Scan for the cell matching the given text and deliver its (X, Y) coordinate at center. 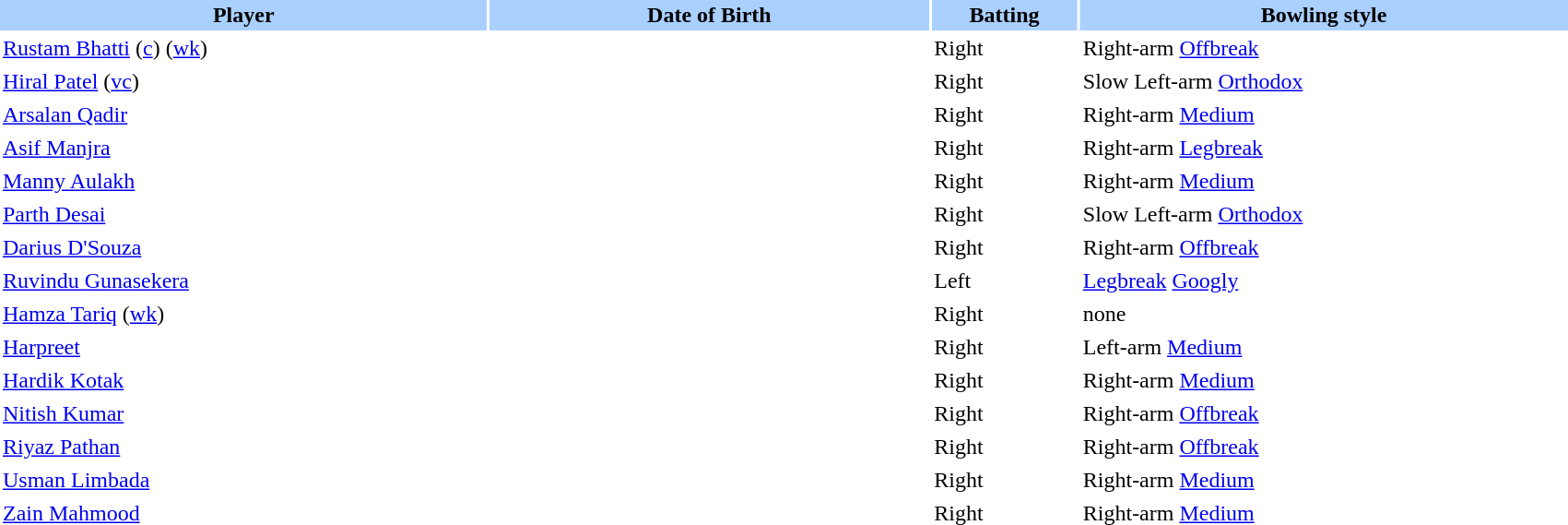
Usman Limbada (243, 480)
Left-arm Medium (1324, 347)
Left (1005, 280)
Ruvindu Gunasekera (243, 280)
Right-arm Legbreak (1324, 148)
Arsalan Qadir (243, 114)
Bowling style (1324, 15)
Asif Manjra (243, 148)
Player (243, 15)
Parth Desai (243, 214)
Darius D'Souza (243, 247)
Manny Aulakh (243, 181)
Harpreet (243, 347)
Date of Birth (710, 15)
Batting (1005, 15)
Nitish Kumar (243, 413)
Riyaz Pathan (243, 447)
Hiral Patel (vc) (243, 81)
Legbreak Googly (1324, 280)
Hardik Kotak (243, 380)
Rustam Bhatti (c) (wk) (243, 48)
Hamza Tariq (wk) (243, 314)
none (1324, 314)
